Identify which cell holds the provided text, then report its (x, y) central coordinate. 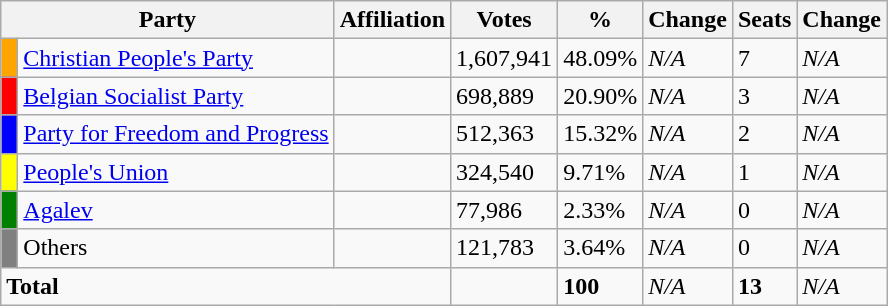
Seats (764, 20)
324,540 (504, 172)
Agalev (176, 210)
698,889 (504, 96)
2 (764, 134)
13 (764, 286)
1 (764, 172)
Party (168, 20)
7 (764, 58)
% (600, 20)
Affiliation (392, 20)
48.09% (600, 58)
3 (764, 96)
121,783 (504, 248)
Party for Freedom and Progress (176, 134)
Total (226, 286)
Others (176, 248)
Votes (504, 20)
Christian People's Party (176, 58)
Belgian Socialist Party (176, 96)
2.33% (600, 210)
100 (600, 286)
3.64% (600, 248)
512,363 (504, 134)
77,986 (504, 210)
20.90% (600, 96)
15.32% (600, 134)
1,607,941 (504, 58)
People's Union (176, 172)
9.71% (600, 172)
